Detect which cell encompasses the target text, then output its (x, y) center coordinate. 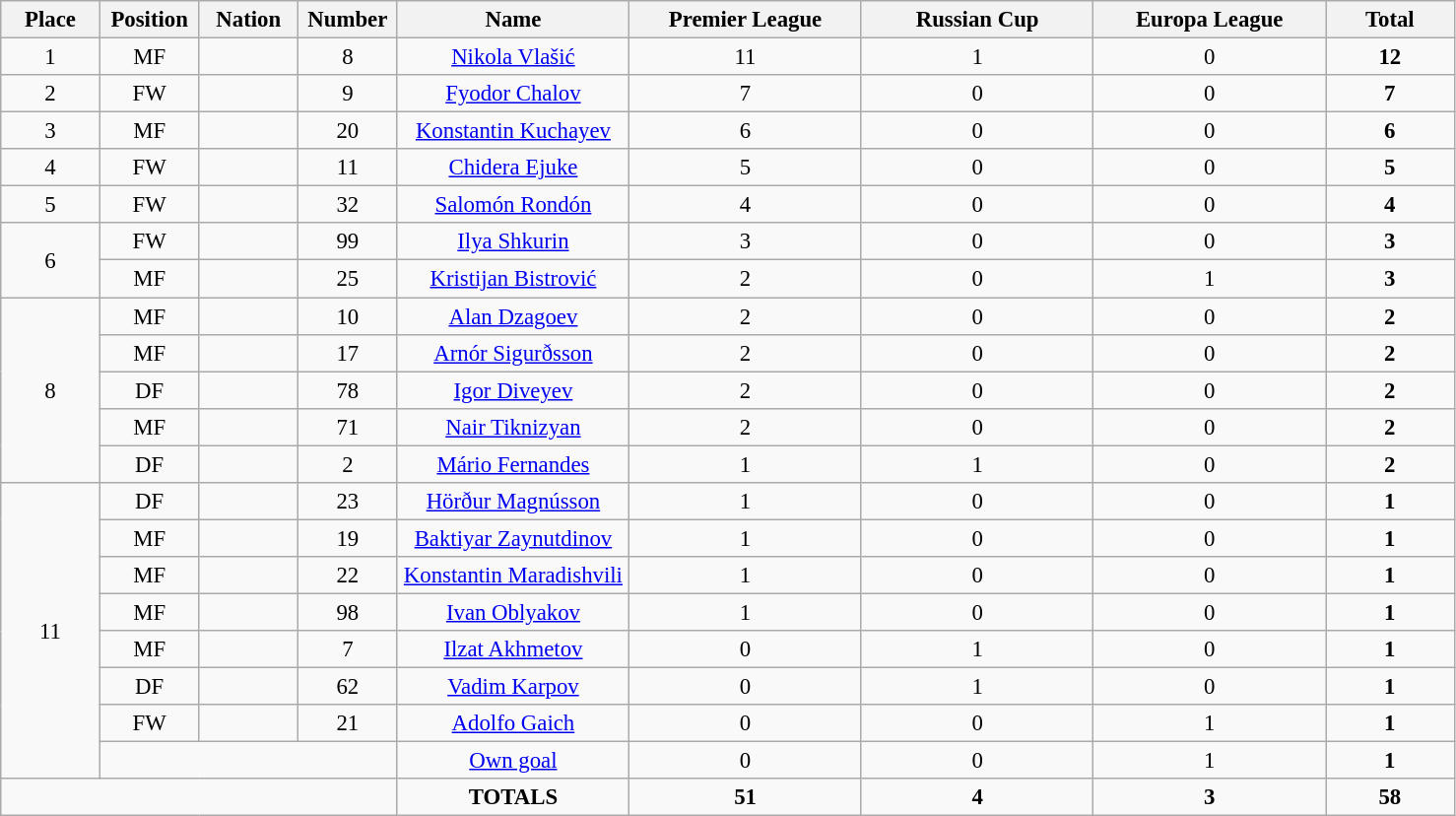
23 (349, 502)
Premier League (746, 20)
Position (150, 20)
Ivan Oblyakov (513, 612)
Ilya Shkurin (513, 241)
Place (51, 20)
19 (349, 538)
71 (349, 427)
Kristijan Bistrović (513, 279)
21 (349, 723)
Russian Cup (977, 20)
62 (349, 687)
78 (349, 390)
10 (349, 316)
99 (349, 241)
Fyodor Chalov (513, 94)
Ilzat Akhmetov (513, 649)
17 (349, 353)
12 (1391, 57)
Nation (248, 20)
Chidera Ejuke (513, 168)
Nair Tiknizyan (513, 427)
Hörður Magnússon (513, 502)
Name (513, 20)
Vadim Karpov (513, 687)
20 (349, 131)
Arnór Sigurðsson (513, 353)
Alan Dzagoev (513, 316)
Number (349, 20)
Igor Diveyev (513, 390)
22 (349, 576)
Total (1391, 20)
98 (349, 612)
Own goal (513, 761)
Konstantin Kuchayev (513, 131)
32 (349, 205)
9 (349, 94)
Baktiyar Zaynutdinov (513, 538)
TOTALS (513, 797)
Europa League (1210, 20)
51 (746, 797)
58 (1391, 797)
25 (349, 279)
Mário Fernandes (513, 464)
Konstantin Maradishvili (513, 576)
Nikola Vlašić (513, 57)
Salomón Rondón (513, 205)
Adolfo Gaich (513, 723)
